Determine the [X, Y] coordinate at the center of the cell enclosing the given text.  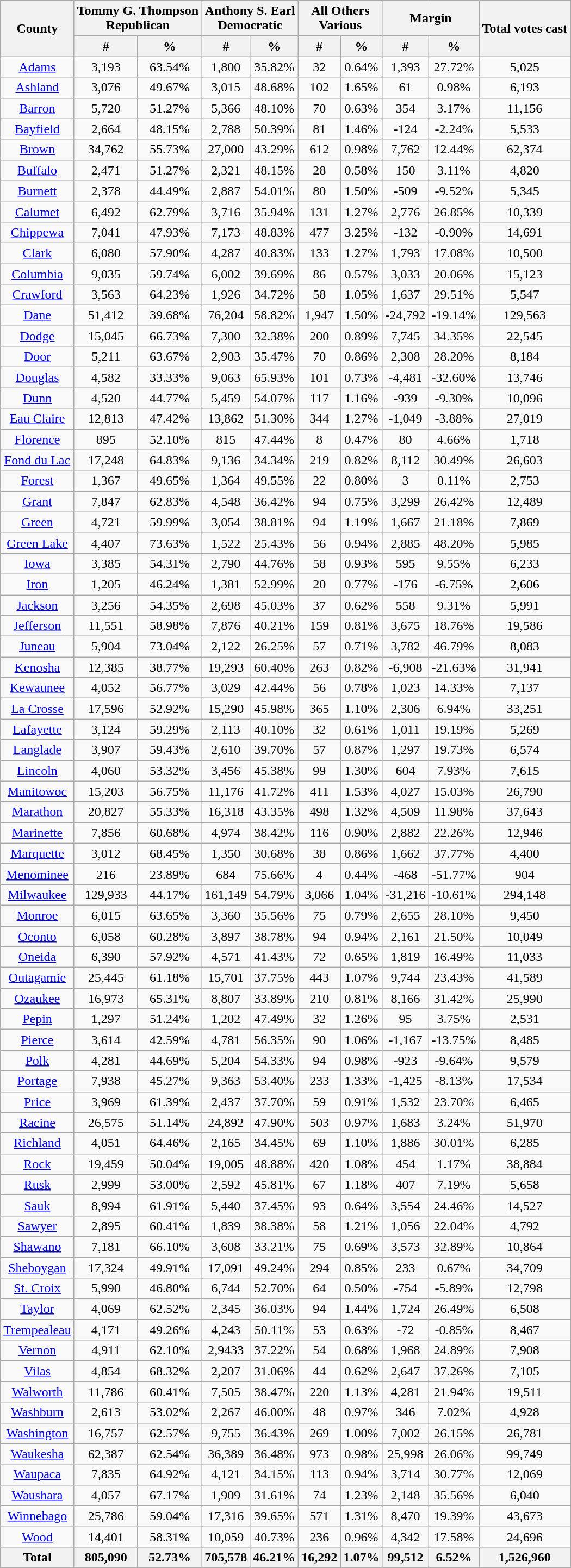
8,485 [525, 1040]
12,489 [525, 501]
1,637 [406, 295]
8,470 [406, 1516]
38.81% [274, 522]
15,290 [226, 709]
4,051 [105, 1143]
24,892 [226, 1123]
53.02% [170, 1412]
46.00% [274, 1412]
60.40% [274, 667]
43.29% [274, 150]
477 [320, 232]
15.03% [454, 791]
51.14% [170, 1123]
58.98% [170, 626]
17,596 [105, 709]
47.49% [274, 1019]
7,762 [406, 150]
17,091 [226, 1268]
62.52% [170, 1309]
Bayfield [37, 129]
7,869 [525, 522]
2,610 [226, 750]
7,137 [525, 688]
116 [320, 833]
2,9433 [226, 1350]
8,083 [525, 647]
2,999 [105, 1185]
5,025 [525, 67]
12,069 [525, 1474]
4,121 [226, 1474]
-1,167 [406, 1040]
8,467 [525, 1330]
9,363 [226, 1081]
0.77% [361, 584]
46.21% [274, 1557]
Shawano [37, 1247]
1.19% [361, 522]
159 [320, 626]
54.33% [274, 1061]
5,658 [525, 1185]
1.06% [361, 1040]
-51.77% [454, 874]
61 [406, 88]
7,173 [226, 232]
200 [320, 336]
68.32% [170, 1371]
23.70% [454, 1102]
6,193 [525, 88]
454 [406, 1164]
54.07% [274, 398]
38,884 [525, 1164]
Vernon [37, 1350]
Rock [37, 1164]
1,662 [406, 853]
-21.63% [454, 667]
7,908 [525, 1350]
1.00% [361, 1433]
2,161 [406, 936]
0.57% [361, 274]
33.33% [170, 377]
21.50% [454, 936]
1.13% [361, 1392]
0.79% [361, 915]
4.66% [454, 439]
Ozaukee [37, 999]
7,002 [406, 1433]
3,716 [226, 212]
62.79% [170, 212]
4,400 [525, 853]
294,148 [525, 895]
3,360 [226, 915]
1,886 [406, 1143]
38.77% [170, 667]
40.10% [274, 729]
973 [320, 1454]
1,947 [320, 315]
2,471 [105, 170]
36,389 [226, 1454]
26.49% [454, 1309]
28 [320, 170]
86 [320, 274]
6,040 [525, 1495]
3,675 [406, 626]
805,090 [105, 1557]
-13.75% [454, 1040]
10,500 [525, 253]
1.08% [361, 1164]
7,856 [105, 833]
52.73% [170, 1557]
34.45% [274, 1143]
16,757 [105, 1433]
39.70% [274, 750]
26.42% [454, 501]
53.40% [274, 1081]
3,256 [105, 605]
-31,216 [406, 895]
36.43% [274, 1433]
52.99% [274, 584]
4,407 [105, 543]
41,589 [525, 978]
Eau Claire [37, 419]
269 [320, 1433]
45.81% [274, 1185]
9,755 [226, 1433]
27,000 [226, 150]
26.25% [274, 647]
5,533 [525, 129]
99 [320, 771]
Dunn [37, 398]
210 [320, 999]
Iron [37, 584]
63.54% [170, 67]
19,293 [226, 667]
0.80% [361, 481]
5,720 [105, 108]
9,579 [525, 1061]
19,459 [105, 1164]
4,792 [525, 1226]
7,745 [406, 336]
50.04% [170, 1164]
4,057 [105, 1495]
34,709 [525, 1268]
0.73% [361, 377]
-939 [406, 398]
59.04% [170, 1516]
6,574 [525, 750]
4,854 [105, 1371]
57.90% [170, 253]
43,673 [525, 1516]
420 [320, 1164]
117 [320, 398]
Fond du Lac [37, 460]
50.39% [274, 129]
36.48% [274, 1454]
498 [320, 812]
365 [320, 709]
37,643 [525, 812]
5,991 [525, 605]
1,202 [226, 1019]
49.24% [274, 1268]
57.92% [170, 957]
15,701 [226, 978]
0.75% [361, 501]
3,299 [406, 501]
26,781 [525, 1433]
9,063 [226, 377]
1,926 [226, 295]
45.38% [274, 771]
49.55% [274, 481]
15,123 [525, 274]
1,793 [406, 253]
1.44% [361, 1309]
8,994 [105, 1205]
0.47% [361, 439]
50.11% [274, 1330]
2,887 [226, 191]
0.61% [361, 729]
59.43% [170, 750]
6,015 [105, 915]
30.49% [454, 460]
Sawyer [37, 1226]
51,970 [525, 1123]
4,548 [226, 501]
6,233 [525, 563]
1,522 [226, 543]
2,165 [226, 1143]
26,790 [525, 791]
Pepin [37, 1019]
5,985 [525, 543]
1.17% [454, 1164]
39.68% [170, 315]
1,909 [226, 1495]
7,181 [105, 1247]
County [37, 28]
Door [37, 357]
3,554 [406, 1205]
51,412 [105, 315]
1.53% [361, 791]
133 [320, 253]
Jefferson [37, 626]
7,041 [105, 232]
49.91% [170, 1268]
Washington [37, 1433]
344 [320, 419]
6,058 [105, 936]
-509 [406, 191]
8,807 [226, 999]
-176 [406, 584]
354 [406, 108]
59.29% [170, 729]
11,551 [105, 626]
17,534 [525, 1081]
0.85% [361, 1268]
7,847 [105, 501]
13,746 [525, 377]
52.70% [274, 1288]
5,366 [226, 108]
3,456 [226, 771]
3,614 [105, 1040]
34.15% [274, 1474]
St. Croix [37, 1288]
3,029 [226, 688]
35.82% [274, 67]
32.89% [454, 1247]
0.89% [361, 336]
2,113 [226, 729]
37.77% [454, 853]
102 [320, 88]
4,342 [406, 1536]
54.35% [170, 605]
101 [320, 377]
0.71% [361, 647]
1,381 [226, 584]
45.03% [274, 605]
67.17% [170, 1495]
6,744 [226, 1288]
54.79% [274, 895]
Burnett [37, 191]
4,820 [525, 170]
12,385 [105, 667]
1,532 [406, 1102]
4,243 [226, 1330]
5,204 [226, 1061]
-468 [406, 874]
26,575 [105, 1123]
53.00% [170, 1185]
Rusk [37, 1185]
Jackson [37, 605]
1,667 [406, 522]
34.34% [274, 460]
19,511 [525, 1392]
7,300 [226, 336]
49.26% [170, 1330]
1.32% [361, 812]
2,606 [525, 584]
Columbia [37, 274]
54 [320, 1350]
0.44% [361, 874]
2,207 [226, 1371]
0.91% [361, 1102]
Vilas [37, 1371]
2,308 [406, 357]
Total votes cast [525, 28]
19.73% [454, 750]
Pierce [37, 1040]
64.46% [170, 1143]
Chippewa [37, 232]
10,096 [525, 398]
Buffalo [37, 170]
13,862 [226, 419]
38.42% [274, 833]
1.05% [361, 295]
12,798 [525, 1288]
1.16% [361, 398]
5,459 [226, 398]
3,193 [105, 67]
3,782 [406, 647]
0.69% [361, 1247]
11.98% [454, 812]
47.90% [274, 1123]
684 [226, 874]
58.31% [170, 1536]
22,545 [525, 336]
6,002 [226, 274]
2,903 [226, 357]
4,027 [406, 791]
24.89% [454, 1350]
Calumet [37, 212]
52.92% [170, 709]
-19.14% [454, 315]
39.69% [274, 274]
37.75% [274, 978]
1.30% [361, 771]
32.38% [274, 336]
Monroe [37, 915]
Tommy G. ThompsonRepublican [138, 18]
3,076 [105, 88]
38 [320, 853]
Florence [37, 439]
66.10% [170, 1247]
39.65% [274, 1516]
2,613 [105, 1412]
-132 [406, 232]
1,364 [226, 481]
Manitowoc [37, 791]
44 [320, 1371]
Sauk [37, 1205]
7,938 [105, 1081]
62.10% [170, 1350]
10,339 [525, 212]
-1,425 [406, 1081]
38.47% [274, 1392]
216 [105, 874]
-923 [406, 1061]
407 [406, 1185]
25.43% [274, 543]
129,563 [525, 315]
48.68% [274, 88]
12.44% [454, 150]
7,615 [525, 771]
Menominee [37, 874]
1,968 [406, 1350]
129,933 [105, 895]
Lafayette [37, 729]
34.35% [454, 336]
4,069 [105, 1309]
17,248 [105, 460]
Marquette [37, 853]
99,512 [406, 1557]
67 [320, 1185]
705,578 [226, 1557]
46.80% [170, 1288]
7,105 [525, 1371]
12,813 [105, 419]
66.73% [170, 336]
64.23% [170, 295]
294 [320, 1268]
Sheboygan [37, 1268]
81 [320, 129]
64.92% [170, 1474]
Winnebago [37, 1516]
Milwaukee [37, 895]
5,904 [105, 647]
Barron [37, 108]
Waushara [37, 1495]
49.67% [170, 88]
61.39% [170, 1102]
63.67% [170, 357]
Crawford [37, 295]
3.75% [454, 1019]
1,819 [406, 957]
37.45% [274, 1205]
236 [320, 1536]
99,749 [525, 1454]
30.01% [454, 1143]
5,547 [525, 295]
1,056 [406, 1226]
17.08% [454, 253]
Kenosha [37, 667]
3,897 [226, 936]
68.45% [170, 853]
558 [406, 605]
55.33% [170, 812]
48 [320, 1412]
1.04% [361, 895]
2,321 [226, 170]
-9.52% [454, 191]
16.49% [454, 957]
1,839 [226, 1226]
Grant [37, 501]
161,149 [226, 895]
6.94% [454, 709]
37.70% [274, 1102]
263 [320, 667]
25,998 [406, 1454]
Anthony S. EarlDemocratic [250, 18]
62,387 [105, 1454]
25,990 [525, 999]
46.24% [170, 584]
2,592 [226, 1185]
0.50% [361, 1288]
37 [320, 605]
44.77% [170, 398]
31.61% [274, 1495]
0.96% [361, 1536]
17,324 [105, 1268]
3,012 [105, 853]
30.77% [454, 1474]
42.44% [274, 688]
40.21% [274, 626]
4,509 [406, 812]
1.31% [361, 1516]
6,285 [525, 1143]
0.78% [361, 688]
9,450 [525, 915]
1,683 [406, 1123]
36.03% [274, 1309]
8 [320, 439]
8,112 [406, 460]
Lincoln [37, 771]
All OthersVarious [340, 18]
7.93% [454, 771]
49.65% [170, 481]
Douglas [37, 377]
-754 [406, 1288]
59.99% [170, 522]
1,011 [406, 729]
59.74% [170, 274]
Dodge [37, 336]
2,378 [105, 191]
14,691 [525, 232]
24.46% [454, 1205]
22.04% [454, 1226]
7,505 [226, 1392]
44.69% [170, 1061]
76,204 [226, 315]
9,035 [105, 274]
4,052 [105, 688]
2,885 [406, 543]
Kewaunee [37, 688]
Iowa [37, 563]
31.06% [274, 1371]
4,060 [105, 771]
3,033 [406, 274]
56.77% [170, 688]
571 [320, 1516]
38.38% [274, 1226]
Adams [37, 67]
1.23% [361, 1495]
44.76% [274, 563]
14,527 [525, 1205]
24,696 [525, 1536]
1.21% [361, 1226]
Clark [37, 253]
26.15% [454, 1433]
20 [320, 584]
1,526,960 [525, 1557]
Marinette [37, 833]
5,345 [525, 191]
-8.13% [454, 1081]
9.55% [454, 563]
1,367 [105, 481]
48.10% [274, 108]
14.33% [454, 688]
503 [320, 1123]
20.06% [454, 274]
3,124 [105, 729]
Ashland [37, 88]
27.72% [454, 67]
-2.24% [454, 129]
53.32% [170, 771]
30.68% [274, 853]
0.58% [361, 170]
4,171 [105, 1330]
9,136 [226, 460]
Green Lake [37, 543]
10,049 [525, 936]
62,374 [525, 150]
Green [37, 522]
54.01% [274, 191]
28.10% [454, 915]
11,786 [105, 1392]
11,176 [226, 791]
8,184 [525, 357]
74 [320, 1495]
4,974 [226, 833]
95 [406, 1019]
16,318 [226, 812]
Total [37, 1557]
15,203 [105, 791]
3,563 [105, 295]
37.22% [274, 1350]
4,287 [226, 253]
3,969 [105, 1102]
35.47% [274, 357]
Oconto [37, 936]
Taylor [37, 1309]
0.65% [361, 957]
33.21% [274, 1247]
61.91% [170, 1205]
1.46% [361, 129]
33.89% [274, 999]
Richland [37, 1143]
-6.75% [454, 584]
15,045 [105, 336]
28.20% [454, 357]
-3.88% [454, 419]
23.43% [454, 978]
1,800 [226, 67]
62.54% [170, 1454]
Waukesha [37, 1454]
48.83% [274, 232]
17.58% [454, 1536]
3.17% [454, 108]
815 [226, 439]
6,465 [525, 1102]
45.98% [274, 709]
595 [406, 563]
23.89% [170, 874]
Juneau [37, 647]
Polk [37, 1061]
-10.61% [454, 895]
-1,049 [406, 419]
26.85% [454, 212]
20,827 [105, 812]
19,005 [226, 1164]
2,895 [105, 1226]
53 [320, 1330]
29.51% [454, 295]
9,744 [406, 978]
3,054 [226, 522]
19.39% [454, 1516]
2,306 [406, 709]
34,762 [105, 150]
46.79% [454, 647]
3,015 [226, 88]
346 [406, 1412]
7.02% [454, 1412]
443 [320, 978]
7.19% [454, 1185]
4,582 [105, 377]
Outagamie [37, 978]
11,156 [525, 108]
56.35% [274, 1040]
10,059 [226, 1536]
2,698 [226, 605]
Brown [37, 150]
Langlade [37, 750]
2,790 [226, 563]
1,023 [406, 688]
60.68% [170, 833]
93 [320, 1205]
6,508 [525, 1309]
61.18% [170, 978]
Racine [37, 1123]
42.59% [170, 1040]
1.18% [361, 1185]
3 [406, 481]
47.93% [170, 232]
8,166 [406, 999]
36.42% [274, 501]
62.57% [170, 1433]
3,385 [105, 563]
-9.30% [454, 398]
64 [320, 1288]
51.24% [170, 1019]
48.88% [274, 1164]
-9.64% [454, 1061]
19.19% [454, 729]
4,911 [105, 1350]
48.20% [454, 543]
26,603 [525, 460]
113 [320, 1474]
16,973 [105, 999]
34.72% [274, 295]
21.94% [454, 1392]
52.10% [170, 439]
90 [320, 1040]
0.93% [361, 563]
3.11% [454, 170]
-0.90% [454, 232]
Waupaca [37, 1474]
Dane [37, 315]
1.33% [361, 1081]
2,655 [406, 915]
6,390 [105, 957]
6,080 [105, 253]
22 [320, 481]
2,647 [406, 1371]
40.73% [274, 1536]
4,721 [105, 522]
25,445 [105, 978]
59 [320, 1102]
411 [320, 791]
-6,908 [406, 667]
55.73% [170, 150]
38.78% [274, 936]
40.83% [274, 253]
18.76% [454, 626]
4 [320, 874]
-72 [406, 1330]
Wood [37, 1536]
Marathon [37, 812]
69 [320, 1143]
6.52% [454, 1557]
26.06% [454, 1454]
1,724 [406, 1309]
27,019 [525, 419]
41.72% [274, 791]
3.24% [454, 1123]
6,492 [105, 212]
37.26% [454, 1371]
63.65% [170, 915]
72 [320, 957]
2,437 [226, 1102]
2,776 [406, 212]
5,440 [226, 1205]
75.66% [274, 874]
0.90% [361, 833]
47.42% [170, 419]
3,608 [226, 1247]
5,990 [105, 1288]
2,148 [406, 1495]
5,269 [525, 729]
21.18% [454, 522]
Portage [37, 1081]
7,835 [105, 1474]
12,946 [525, 833]
La Crosse [37, 709]
0.87% [361, 750]
4,520 [105, 398]
44.17% [170, 895]
4,571 [226, 957]
73.63% [170, 543]
904 [525, 874]
2,882 [406, 833]
-4,481 [406, 377]
3,714 [406, 1474]
64.83% [170, 460]
41.43% [274, 957]
65.31% [170, 999]
Trempealeau [37, 1330]
10,864 [525, 1247]
1.65% [361, 88]
2,664 [105, 129]
1,393 [406, 67]
3,907 [105, 750]
33,251 [525, 709]
-5.89% [454, 1288]
2,267 [226, 1412]
1,350 [226, 853]
31,941 [525, 667]
47.44% [274, 439]
Oneida [37, 957]
22.26% [454, 833]
51.30% [274, 419]
9.31% [454, 605]
Price [37, 1102]
19,586 [525, 626]
4,928 [525, 1412]
2,753 [525, 481]
895 [105, 439]
60.28% [170, 936]
0.11% [454, 481]
Forest [37, 481]
Walworth [37, 1392]
2,531 [525, 1019]
62.83% [170, 501]
1.26% [361, 1019]
45.27% [170, 1081]
0.68% [361, 1350]
3,066 [320, 895]
219 [320, 460]
31.42% [454, 999]
150 [406, 170]
612 [320, 150]
56.75% [170, 791]
3,573 [406, 1247]
44.49% [170, 191]
5,211 [105, 357]
14,401 [105, 1536]
Washburn [37, 1412]
131 [320, 212]
220 [320, 1392]
-124 [406, 129]
604 [406, 771]
2,788 [226, 129]
1,205 [105, 584]
35.94% [274, 212]
2,345 [226, 1309]
17,316 [226, 1516]
4,781 [226, 1040]
0.67% [454, 1268]
-0.85% [454, 1330]
73.04% [170, 647]
11,033 [525, 957]
7,876 [226, 626]
65.93% [274, 377]
16,292 [320, 1557]
25,786 [105, 1516]
Margin [431, 18]
58.82% [274, 315]
43.35% [274, 812]
3.25% [361, 232]
2,122 [226, 647]
-32.60% [454, 377]
1,718 [525, 439]
-24,792 [406, 315]
54.31% [170, 563]
